From the cell containing the given text, extract its center point as (X, Y) coordinate. 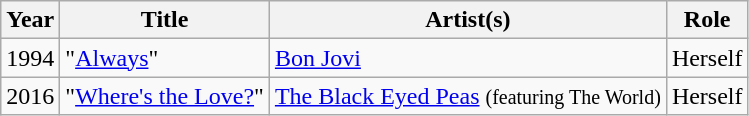
"Where's the Love?" (165, 96)
"Always" (165, 58)
Bon Jovi (468, 58)
2016 (30, 96)
Year (30, 20)
Artist(s) (468, 20)
Title (165, 20)
The Black Eyed Peas (featuring The World) (468, 96)
1994 (30, 58)
Role (707, 20)
